Search for the cell housing the specified text and yield its (x, y) center coordinate. 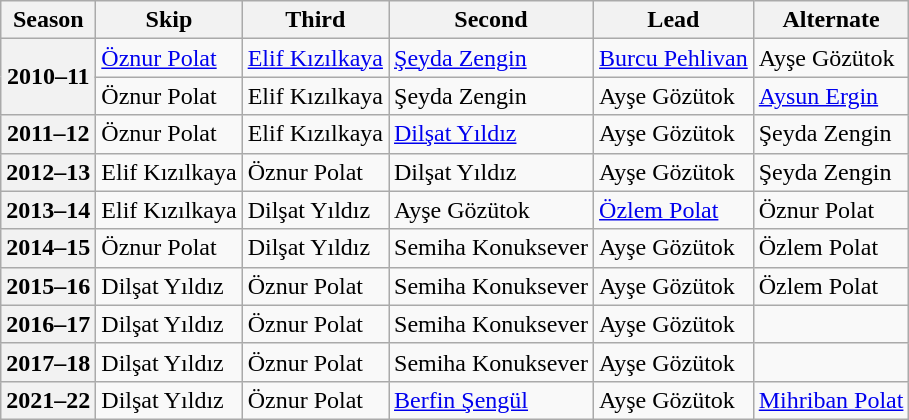
2017–18 (48, 362)
2011–12 (48, 134)
2012–13 (48, 172)
Aysun Ergin (831, 96)
Season (48, 20)
Berfin Şengül (490, 400)
2015–16 (48, 286)
2016–17 (48, 324)
2010–11 (48, 77)
Lead (674, 20)
2013–14 (48, 210)
Mihriban Polat (831, 400)
Alternate (831, 20)
Second (490, 20)
Burcu Pehlivan (674, 58)
2014–15 (48, 248)
2021–22 (48, 400)
Third (315, 20)
Skip (169, 20)
